Detect which cell encompasses the target text, then output its [X, Y] center coordinate. 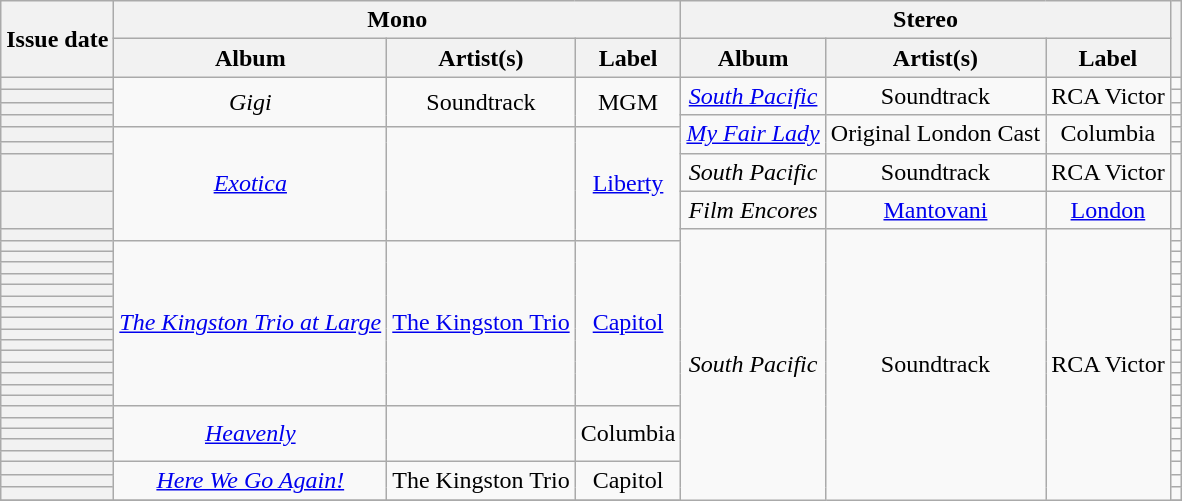
Mono [398, 20]
Mantovani [935, 210]
Film Encores [753, 210]
My Fair Lady [753, 134]
Liberty [628, 183]
Issue date [58, 39]
The Kingston Trio at Large [250, 323]
Original London Cast [935, 134]
MGM [628, 102]
Stereo [926, 20]
Heavenly [250, 434]
Exotica [250, 183]
Gigi [250, 102]
London [1108, 210]
Here We Go Again! [250, 480]
